Determine the (x, y) coordinate at the center of the cell enclosing the given text.  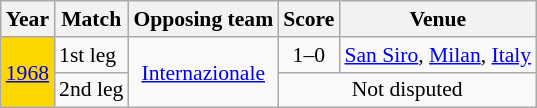
1st leg (91, 55)
San Siro, Milan, Italy (438, 55)
Score (308, 19)
Internazionale (203, 72)
1–0 (308, 55)
Opposing team (203, 19)
1968 (28, 72)
Match (91, 19)
Not disputed (407, 90)
2nd leg (91, 90)
Venue (438, 19)
Year (28, 19)
